From the cell containing the given text, extract its center point as [X, Y] coordinate. 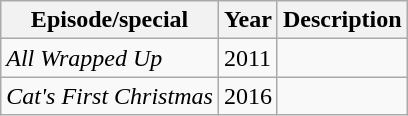
Episode/special [110, 20]
Cat's First Christmas [110, 96]
2016 [248, 96]
Year [248, 20]
All Wrapped Up [110, 58]
2011 [248, 58]
Description [342, 20]
